Search for the cell housing the specified text and yield its [X, Y] center coordinate. 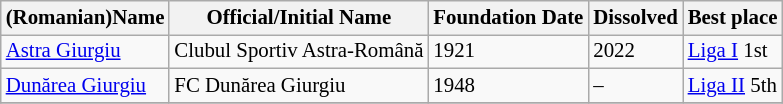
FC Dunărea Giurgiu [298, 85]
Dunărea Giurgiu [86, 85]
(Romanian)Name [86, 18]
– [635, 85]
Liga II 5th [733, 85]
Liga I 1st [733, 51]
Foundation Date [508, 18]
Official/Initial Name [298, 18]
Best place [733, 18]
2022 [635, 51]
Dissolved [635, 18]
Astra Giurgiu [86, 51]
Clubul Sportiv Astra-Română [298, 51]
1921 [508, 51]
1948 [508, 85]
